Capture the cell that displays the provided text and extract its [x, y] central coordinate. 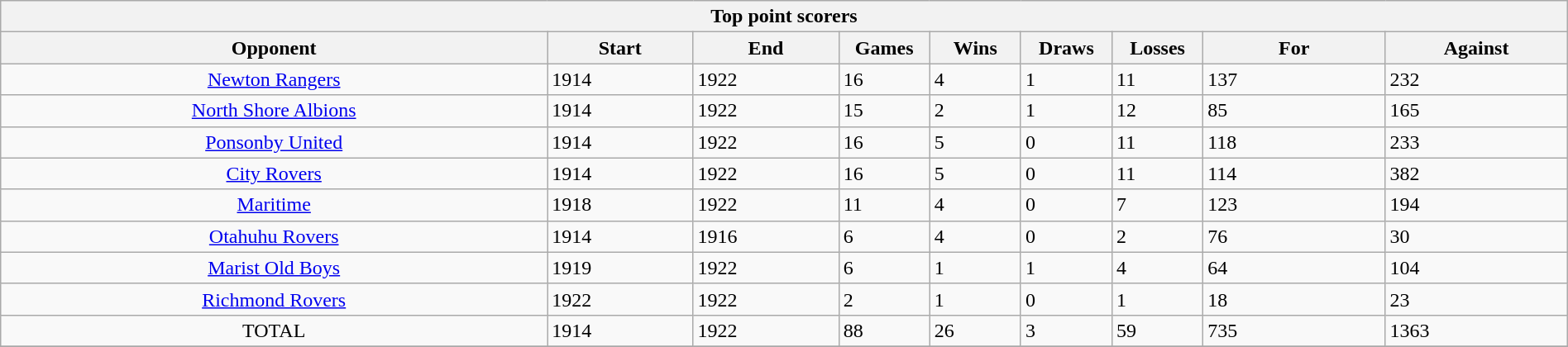
88 [884, 330]
85 [1294, 111]
104 [1476, 268]
City Rovers [275, 173]
Against [1476, 48]
TOTAL [275, 330]
123 [1294, 205]
Opponent [275, 48]
18 [1294, 299]
735 [1294, 330]
15 [884, 111]
Wins [975, 48]
Newton Rangers [275, 79]
76 [1294, 236]
Otahuhu Rovers [275, 236]
165 [1476, 111]
232 [1476, 79]
Games [884, 48]
194 [1476, 205]
Top point scorers [784, 17]
114 [1294, 173]
Maritime [275, 205]
For [1294, 48]
Ponsonby United [275, 142]
26 [975, 330]
Marist Old Boys [275, 268]
64 [1294, 268]
23 [1476, 299]
North Shore Albions [275, 111]
382 [1476, 173]
1918 [620, 205]
1363 [1476, 330]
1919 [620, 268]
1916 [766, 236]
30 [1476, 236]
59 [1157, 330]
7 [1157, 205]
Start [620, 48]
3 [1066, 330]
Draws [1066, 48]
118 [1294, 142]
137 [1294, 79]
End [766, 48]
Richmond Rovers [275, 299]
Losses [1157, 48]
12 [1157, 111]
233 [1476, 142]
